Determine the (X, Y) coordinate at the center of the cell enclosing the given text.  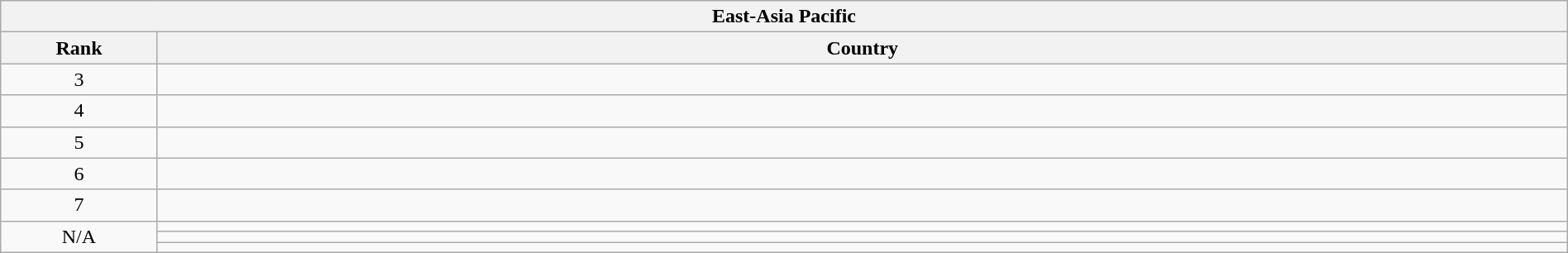
7 (79, 205)
East-Asia Pacific (784, 17)
4 (79, 111)
Country (862, 48)
Rank (79, 48)
3 (79, 79)
N/A (79, 236)
6 (79, 174)
5 (79, 142)
